From the cell containing the given text, extract its center point as (X, Y) coordinate. 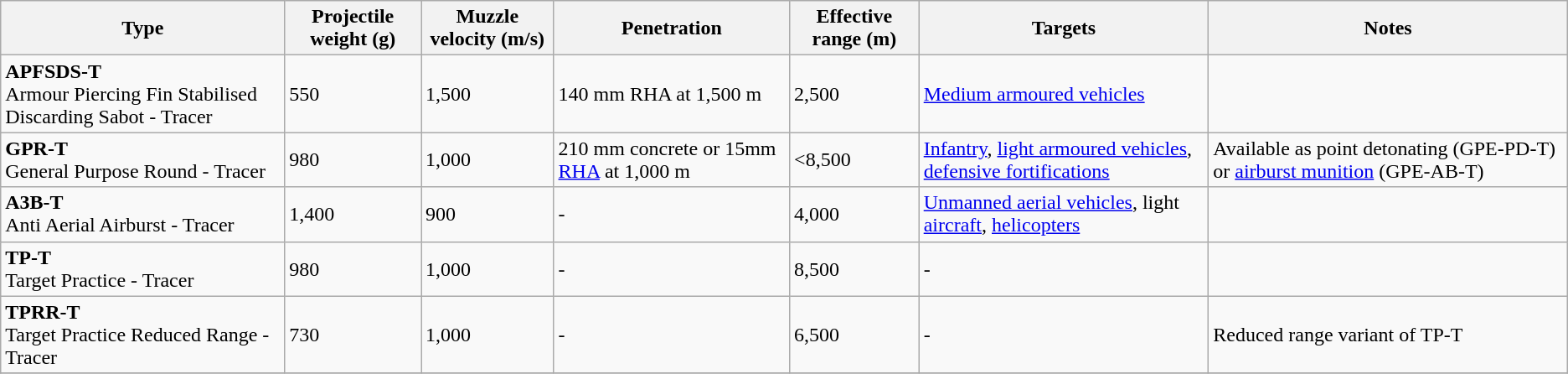
8,500 (854, 268)
Effective range (m) (854, 29)
Penetration (672, 29)
550 (353, 94)
Targets (1064, 29)
Infantry, light armoured vehicles, defensive fortifications (1064, 159)
Available as point detonating (GPE-PD-T) or airburst munition (GPE-AB-T) (1388, 159)
140 mm RHA at 1,500 m (672, 94)
4,000 (854, 215)
Reduced range variant of TP-T (1388, 335)
2,500 (854, 94)
Projectile weight (g) (353, 29)
1,400 (353, 215)
900 (487, 215)
6,500 (854, 335)
Type (142, 29)
210 mm concrete or 15mm RHA at 1,000 m (672, 159)
TP-TTarget Practice - Tracer (142, 268)
Notes (1388, 29)
Muzzle velocity (m/s) (487, 29)
A3B-TAnti Aerial Airburst - Tracer (142, 215)
Unmanned aerial vehicles, light aircraft, helicopters (1064, 215)
1,500 (487, 94)
<8,500 (854, 159)
APFSDS-TArmour Piercing Fin Stabilised Discarding Sabot - Tracer (142, 94)
Medium armoured vehicles (1064, 94)
GPR-TGeneral Purpose Round - Tracer (142, 159)
730 (353, 335)
TPRR-TTarget Practice Reduced Range - Tracer (142, 335)
